Search for the cell housing the specified text and yield its (x, y) center coordinate. 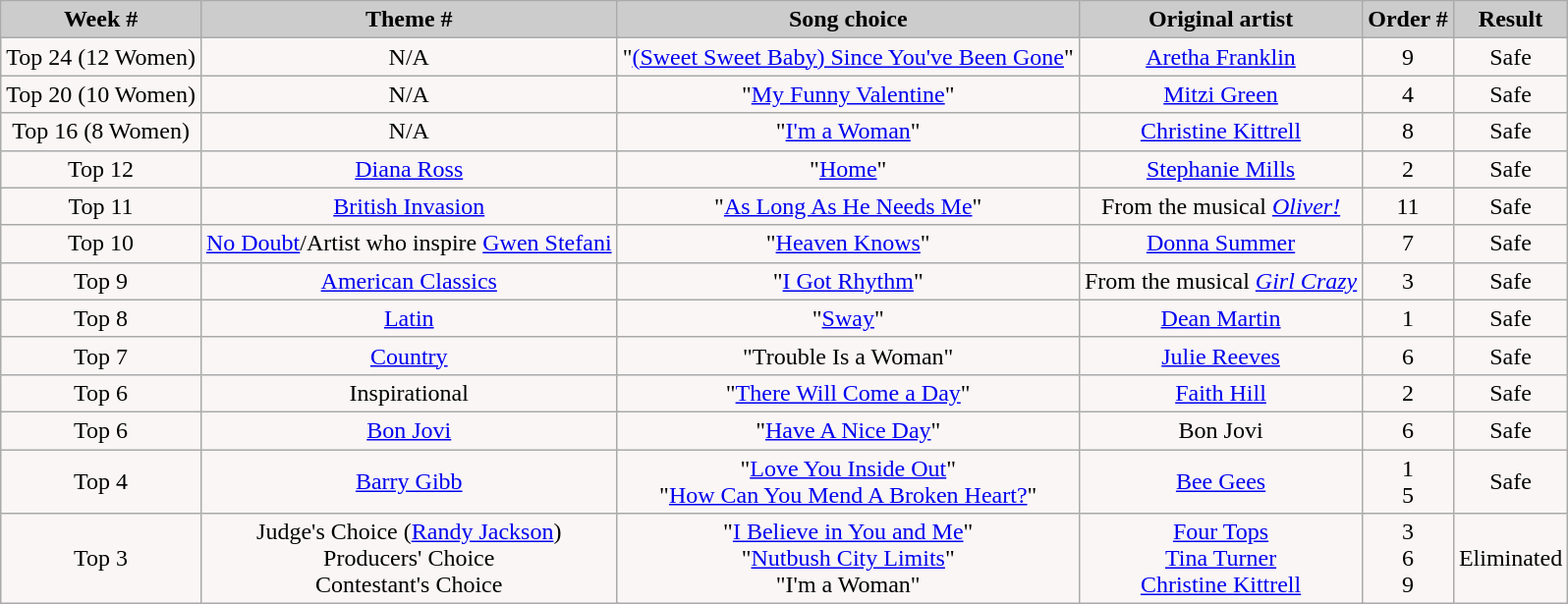
Original artist (1220, 20)
Top 9 (101, 281)
Top 3 (101, 559)
9 (1409, 57)
Dean Martin (1220, 318)
Christine Kittrell (1220, 132)
Mitzi Green (1220, 94)
Aretha Franklin (1220, 57)
Top 8 (101, 318)
Result (1510, 20)
"I Believe in You and Me""Nutbush City Limits""I'm a Woman" (848, 559)
Judge's Choice (Randy Jackson)Producers' ChoiceContestant's Choice (409, 559)
"Home" (848, 169)
Julie Reeves (1220, 356)
"Trouble Is a Woman" (848, 356)
Order # (1409, 20)
No Doubt/Artist who inspire Gwen Stefani (409, 244)
15 (1409, 481)
Top 20 (10 Women) (101, 94)
Top 16 (8 Women) (101, 132)
Top 24 (12 Women) (101, 57)
Bee Gees (1220, 481)
Top 11 (101, 206)
"Sway" (848, 318)
Four TopsTina TurnerChristine Kittrell (1220, 559)
Stephanie Mills (1220, 169)
3 (1409, 281)
"Heaven Knows" (848, 244)
"Have A Nice Day" (848, 430)
Song choice (848, 20)
Top 10 (101, 244)
British Invasion (409, 206)
11 (1409, 206)
"Love You Inside Out""How Can You Mend A Broken Heart?" (848, 481)
7 (1409, 244)
"I Got Rhythm" (848, 281)
American Classics (409, 281)
From the musical Girl Crazy (1220, 281)
"(Sweet Sweet Baby) Since You've Been Gone" (848, 57)
369 (1409, 559)
Donna Summer (1220, 244)
From the musical Oliver! (1220, 206)
Top 7 (101, 356)
8 (1409, 132)
"As Long As He Needs Me" (848, 206)
1 (1409, 318)
Eliminated (1510, 559)
Inspirational (409, 393)
4 (1409, 94)
"My Funny Valentine" (848, 94)
Latin (409, 318)
Country (409, 356)
Top 12 (101, 169)
Diana Ross (409, 169)
"There Will Come a Day" (848, 393)
"I'm a Woman" (848, 132)
Theme # (409, 20)
Barry Gibb (409, 481)
Faith Hill (1220, 393)
Week # (101, 20)
Top 4 (101, 481)
